Return (X, Y) of the center of cell containing provided text 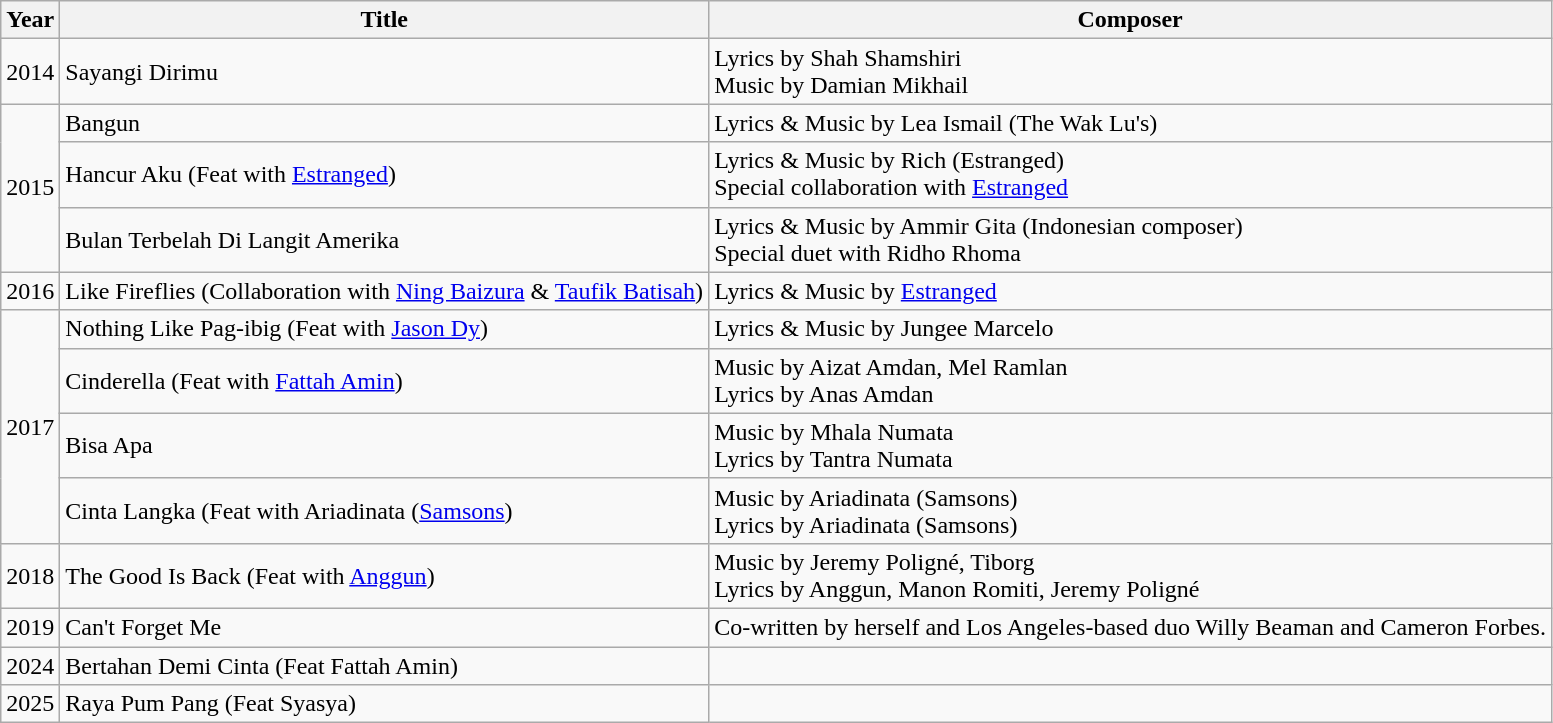
Lyrics & Music by Estranged (1130, 291)
Bisa Apa (384, 446)
2016 (30, 291)
Bulan Terbelah Di Langit Amerika (384, 240)
Lyrics & Music by Lea Ismail (The Wak Lu's) (1130, 123)
Co-written by herself and Los Angeles-based duo Willy Beaman and Cameron Forbes. (1130, 627)
Bangun (384, 123)
Music by Jeremy Poligné, Tiborg Lyrics by Anggun, Manon Romiti, Jeremy Poligné (1130, 576)
Raya Pum Pang (Feat Syasya) (384, 704)
Nothing Like Pag-ibig (Feat with Jason Dy) (384, 329)
Bertahan Demi Cinta (Feat Fattah Amin) (384, 665)
Lyrics & Music by Jungee Marcelo (1130, 329)
Music by Ariadinata (Samsons) Lyrics by Ariadinata (Samsons) (1130, 510)
2024 (30, 665)
2025 (30, 704)
Can't Forget Me (384, 627)
2018 (30, 576)
Hancur Aku (Feat with Estranged) (384, 174)
Cinta Langka (Feat with Ariadinata (Samsons) (384, 510)
Cinderella (Feat with Fattah Amin) (384, 380)
2015 (30, 188)
2019 (30, 627)
Sayangi Dirimu (384, 72)
2017 (30, 426)
Music by Mhala Numata Lyrics by Tantra Numata (1130, 446)
Composer (1130, 20)
Title (384, 20)
Music by Aizat Amdan, Mel Ramlan Lyrics by Anas Amdan (1130, 380)
Lyrics & Music by Rich (Estranged) Special collaboration with Estranged (1130, 174)
Lyrics by Shah Shamshiri Music by Damian Mikhail (1130, 72)
Like Fireflies (Collaboration with Ning Baizura & Taufik Batisah) (384, 291)
Lyrics & Music by Ammir Gita (Indonesian composer) Special duet with Ridho Rhoma (1130, 240)
The Good Is Back (Feat with Anggun) (384, 576)
2014 (30, 72)
Year (30, 20)
